Find where the given text appears and provide that cell's center as [X, Y] coordinate. 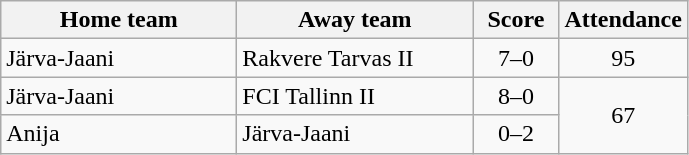
Away team [355, 20]
Score [516, 20]
Anija [119, 134]
95 [623, 58]
Home team [119, 20]
Rakvere Tarvas II [355, 58]
0–2 [516, 134]
FCI Tallinn II [355, 96]
67 [623, 115]
7–0 [516, 58]
Attendance [623, 20]
8–0 [516, 96]
